Scan for the cell matching the given text and deliver its (x, y) coordinate at center. 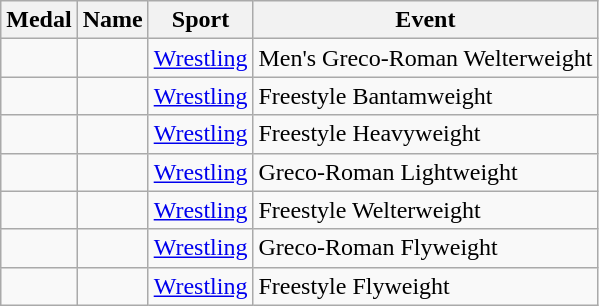
Freestyle Flyweight (426, 286)
Freestyle Heavyweight (426, 134)
Men's Greco-Roman Welterweight (426, 58)
Sport (200, 20)
Greco-Roman Lightweight (426, 172)
Freestyle Welterweight (426, 210)
Medal (39, 20)
Freestyle Bantamweight (426, 96)
Greco-Roman Flyweight (426, 248)
Event (426, 20)
Name (112, 20)
